Output the [x, y] coordinate of the center of the cell containing the given text.  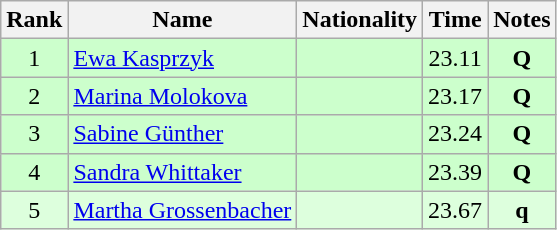
Sabine Günther [182, 134]
Marina Molokova [182, 96]
3 [34, 134]
q [522, 210]
1 [34, 58]
23.17 [456, 96]
4 [34, 172]
Time [456, 20]
2 [34, 96]
23.39 [456, 172]
5 [34, 210]
Notes [522, 20]
23.67 [456, 210]
Sandra Whittaker [182, 172]
Rank [34, 20]
23.24 [456, 134]
Nationality [360, 20]
Ewa Kasprzyk [182, 58]
Martha Grossenbacher [182, 210]
23.11 [456, 58]
Name [182, 20]
